Search for the cell housing the specified text and yield its [X, Y] center coordinate. 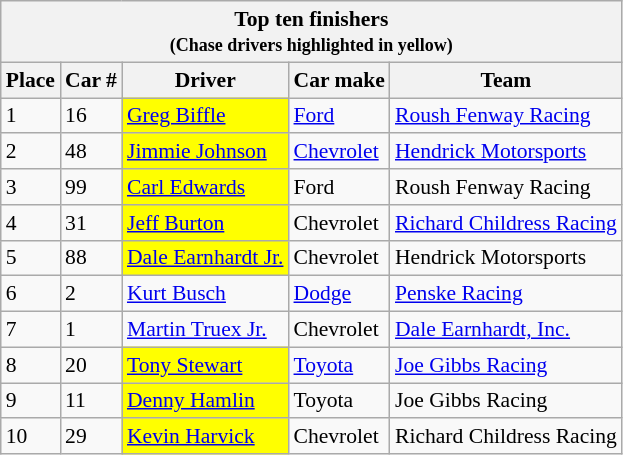
Driver [206, 80]
Dale Earnhardt, Inc. [506, 330]
Kurt Busch [206, 294]
8 [30, 365]
16 [91, 116]
Jeff Burton [206, 223]
Dale Earnhardt Jr. [206, 258]
48 [91, 152]
Jimmie Johnson [206, 152]
Team [506, 80]
31 [91, 223]
5 [30, 258]
Carl Edwards [206, 187]
Top ten finishers(Chase drivers highlighted in yellow) [312, 32]
Penske Racing [506, 294]
29 [91, 437]
9 [30, 401]
10 [30, 437]
99 [91, 187]
Car # [91, 80]
Tony Stewart [206, 365]
Martin Truex Jr. [206, 330]
Denny Hamlin [206, 401]
4 [30, 223]
Place [30, 80]
Kevin Harvick [206, 437]
11 [91, 401]
3 [30, 187]
Dodge [338, 294]
20 [91, 365]
Car make [338, 80]
Greg Biffle [206, 116]
6 [30, 294]
88 [91, 258]
7 [30, 330]
